From the cell containing the given text, extract its center point as [X, Y] coordinate. 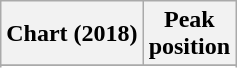
Chart (2018) [72, 34]
Peakposition [189, 34]
